Output the (x, y) coordinate of the center of the cell containing the given text.  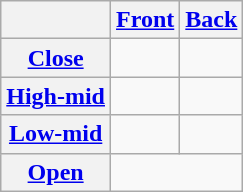
Front (146, 20)
Low-mid (56, 134)
High-mid (56, 96)
Close (56, 58)
Open (56, 172)
Back (212, 20)
